Scan for the cell matching the given text and deliver its [X, Y] coordinate at center. 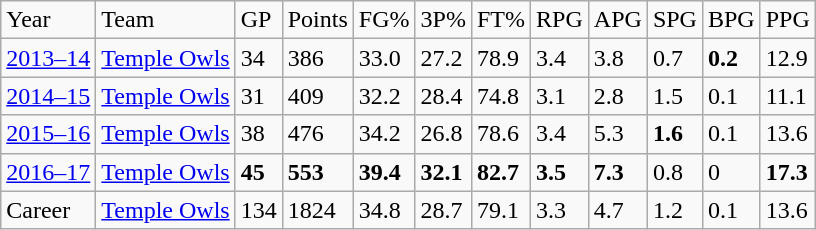
2015–16 [48, 134]
78.6 [500, 134]
39.4 [384, 172]
7.3 [618, 172]
28.7 [443, 210]
0.2 [731, 58]
26.8 [443, 134]
1824 [318, 210]
17.3 [788, 172]
3.8 [618, 58]
1.2 [674, 210]
2016–17 [48, 172]
11.1 [788, 96]
Points [318, 20]
79.1 [500, 210]
1.5 [674, 96]
28.4 [443, 96]
33.0 [384, 58]
Team [166, 20]
12.9 [788, 58]
PPG [788, 20]
3.3 [560, 210]
27.2 [443, 58]
0 [731, 172]
SPG [674, 20]
34.2 [384, 134]
32.2 [384, 96]
74.8 [500, 96]
0.8 [674, 172]
45 [258, 172]
5.3 [618, 134]
2013–14 [48, 58]
FG% [384, 20]
BPG [731, 20]
2.8 [618, 96]
31 [258, 96]
3.1 [560, 96]
RPG [560, 20]
3.5 [560, 172]
Year [48, 20]
Career [48, 210]
GP [258, 20]
2014–15 [48, 96]
4.7 [618, 210]
78.9 [500, 58]
476 [318, 134]
386 [318, 58]
82.7 [500, 172]
3P% [443, 20]
32.1 [443, 172]
34 [258, 58]
134 [258, 210]
APG [618, 20]
FT% [500, 20]
553 [318, 172]
1.6 [674, 134]
34.8 [384, 210]
0.7 [674, 58]
38 [258, 134]
409 [318, 96]
